Output the [x, y] coordinate of the center of the cell containing the given text.  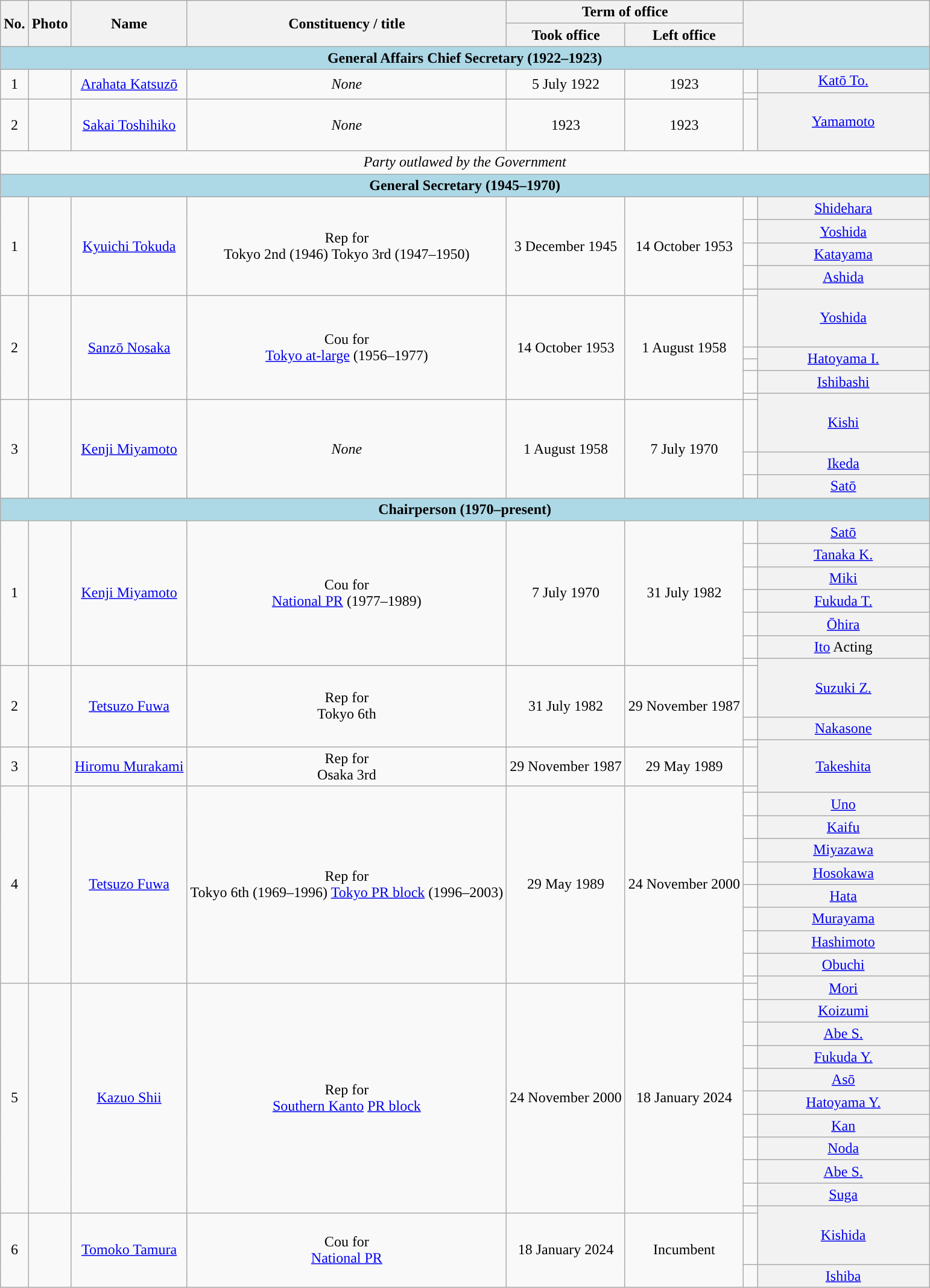
Took office [566, 35]
Tomoko Tamura [129, 1250]
Hosokawa [843, 873]
Sanzō Nosaka [129, 347]
Sakai Toshihiko [129, 125]
Ishibashi [843, 382]
Rep forTokyo 6th [347, 706]
Kyuichi Tokuda [129, 246]
Rep forTokyo 6th (1969–1996) Tokyo PR block (1996–2003) [347, 884]
Suga [843, 1194]
Cou forTokyo at-large (1956–1977) [347, 347]
Hatoyama Y. [843, 1103]
Miyazawa [843, 850]
Katayama [843, 254]
Kan [843, 1126]
3 December 1945 [566, 246]
Miki [843, 578]
Suzuki Z. [843, 688]
Mori [843, 988]
5 July 1922 [566, 84]
Nakasone [843, 729]
Ashida [843, 277]
Cou forNational PR (1977–1989) [347, 592]
General Affairs Chief Secretary (1922–1923) [465, 58]
Fukuda Y. [843, 1056]
Chairperson (1970–present) [465, 509]
Katō To. [843, 81]
Hiromu Murakami [129, 766]
Left office [684, 35]
Hashimoto [843, 942]
Asō [843, 1080]
Rep forSouthern Kanto PR block [347, 1098]
Rep forOsaka 3rd [347, 766]
6 [14, 1250]
Noda [843, 1149]
Cou forNational PR [347, 1250]
4 [14, 884]
Arahata Katsuzō [129, 84]
Koizumi [843, 1010]
Hata [843, 896]
Kazuo Shii [129, 1098]
No. [14, 24]
Constituency / title [347, 24]
Hatoyama I. [843, 359]
General Secretary (1945–1970) [465, 185]
Yamamoto [843, 122]
Obuchi [843, 965]
Name [129, 24]
5 [14, 1098]
Murayama [843, 919]
Takeshita [843, 766]
Ikeda [843, 463]
Ōhira [843, 624]
Tanaka K. [843, 555]
Rep forTokyo 2nd (1946) Tokyo 3rd (1947–1950) [347, 246]
Photo [49, 24]
Uno [843, 804]
Ito Acting [843, 647]
Party outlawed by the Government [465, 162]
Kishi [843, 422]
Term of office [625, 12]
Ishiba [843, 1276]
Fukuda T. [843, 601]
Kishida [843, 1236]
Incumbent [684, 1250]
Kaifu [843, 827]
Shidehara [843, 208]
